Determine the [x, y] coordinate at the center of the cell enclosing the given text.  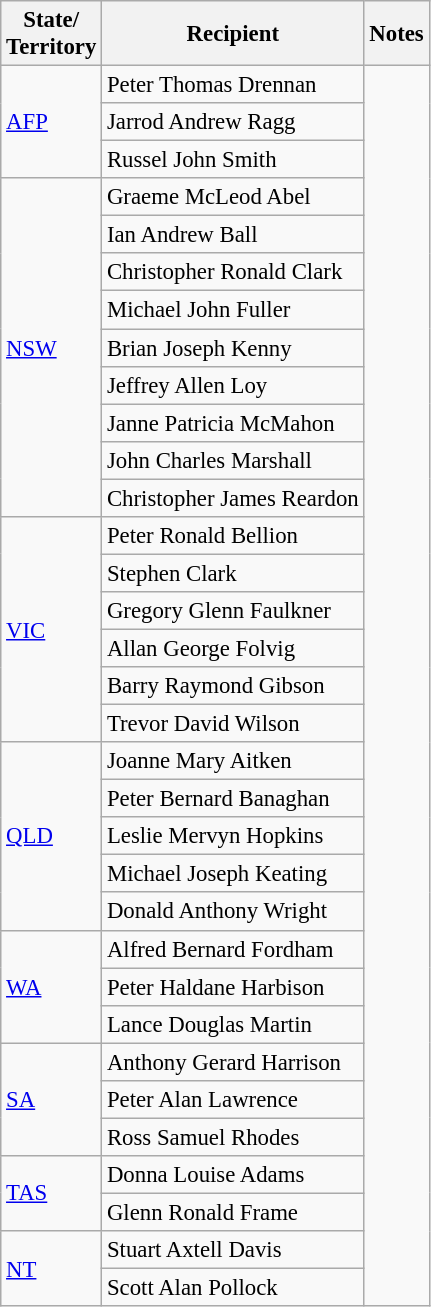
Glenn Ronald Frame [233, 1212]
NT [52, 1268]
Peter Alan Lawrence [233, 1100]
SA [52, 1100]
State/Territory [52, 34]
Trevor David Wilson [233, 724]
Notes [396, 34]
Michael Joseph Keating [233, 874]
Donna Louise Adams [233, 1175]
Peter Bernard Banaghan [233, 799]
Graeme McLeod Abel [233, 197]
Barry Raymond Gibson [233, 686]
Stephen Clark [233, 573]
Michael John Fuller [233, 310]
Ross Samuel Rhodes [233, 1137]
TAS [52, 1194]
Jeffrey Allen Loy [233, 385]
Gregory Glenn Faulkner [233, 611]
Christopher James Reardon [233, 498]
Russel John Smith [233, 160]
AFP [52, 122]
Anthony Gerard Harrison [233, 1062]
Jarrod Andrew Ragg [233, 122]
Ian Andrew Ball [233, 235]
QLD [52, 836]
Lance Douglas Martin [233, 1024]
Peter Ronald Bellion [233, 536]
VIC [52, 630]
Alfred Bernard Fordham [233, 949]
Donald Anthony Wright [233, 912]
Peter Thomas Drennan [233, 85]
Stuart Axtell Davis [233, 1250]
Janne Patricia McMahon [233, 423]
Recipient [233, 34]
WA [52, 986]
Joanne Mary Aitken [233, 761]
Brian Joseph Kenny [233, 348]
NSW [52, 347]
Allan George Folvig [233, 648]
Leslie Mervyn Hopkins [233, 836]
Scott Alan Pollock [233, 1288]
John Charles Marshall [233, 460]
Peter Haldane Harbison [233, 987]
Christopher Ronald Clark [233, 273]
